Pinpoint the cell where the given text exists, returning its (X, Y) midpoint coordinate. 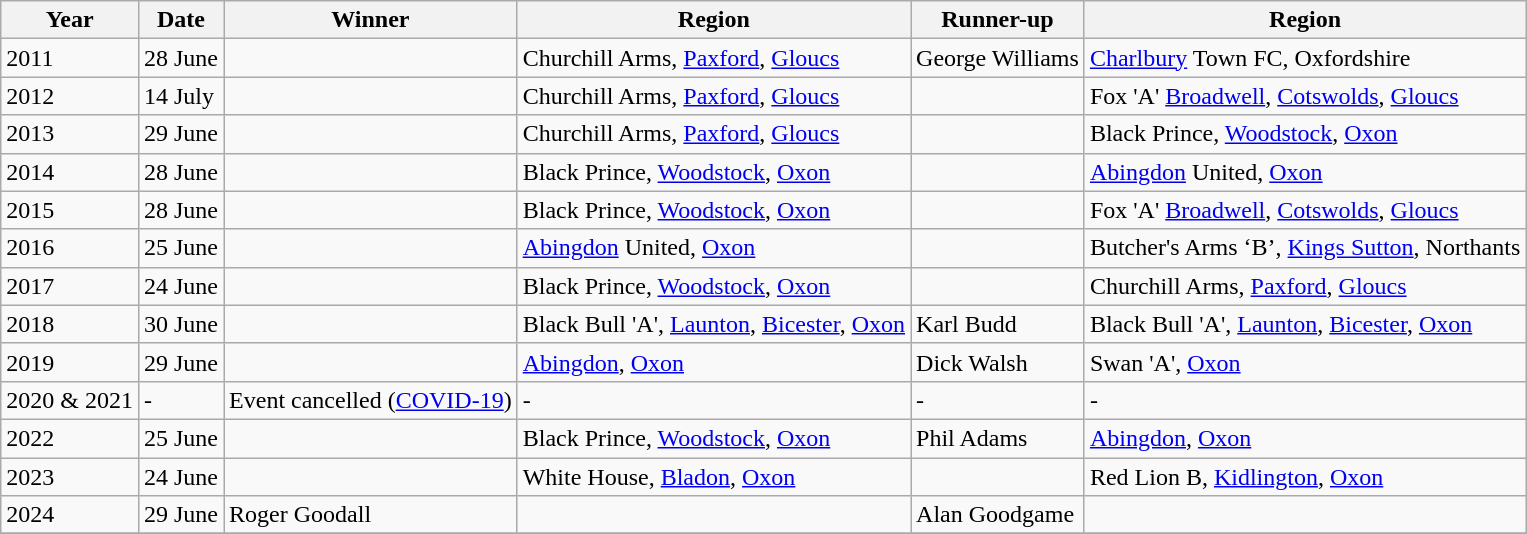
2012 (70, 96)
30 June (180, 324)
Swan 'A', Oxon (1304, 362)
2020 & 2021 (70, 400)
Dick Walsh (998, 362)
Butcher's Arms ‘B’, Kings Sutton, Northants (1304, 248)
Roger Goodall (371, 515)
2017 (70, 286)
Event cancelled (COVID-19) (371, 400)
2016 (70, 248)
Phil Adams (998, 438)
2018 (70, 324)
Winner (371, 20)
Alan Goodgame (998, 515)
Karl Budd (998, 324)
Date (180, 20)
2019 (70, 362)
Charlbury Town FC, Oxfordshire (1304, 58)
2013 (70, 134)
2022 (70, 438)
Year (70, 20)
2024 (70, 515)
2011 (70, 58)
White House, Bladon, Oxon (714, 477)
Runner-up (998, 20)
2015 (70, 210)
Red Lion B, Kidlington, Oxon (1304, 477)
2023 (70, 477)
14 July (180, 96)
George Williams (998, 58)
2014 (70, 172)
